Return the (x, y) coordinate for the center point of the cell that contains the specified text.  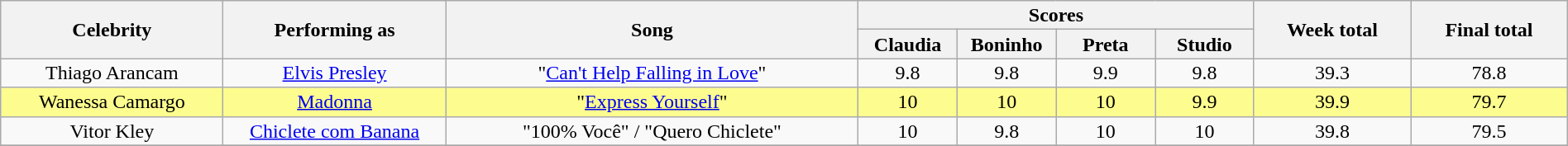
39.8 (1331, 130)
Celebrity (112, 30)
Chiclete com Banana (334, 130)
"Express Yourself" (652, 102)
Thiago Arancam (112, 73)
79.5 (1489, 130)
Claudia (908, 45)
Studio (1205, 45)
78.8 (1489, 73)
39.3 (1331, 73)
Vitor Kley (112, 130)
39.9 (1331, 102)
Madonna (334, 102)
Performing as (334, 30)
Wanessa Camargo (112, 102)
79.7 (1489, 102)
"Can't Help Falling in Love" (652, 73)
Scores (1056, 15)
Song (652, 30)
"100% Você" / "Quero Chiclete" (652, 130)
Final total (1489, 30)
Boninho (1006, 45)
Preta (1106, 45)
Elvis Presley (334, 73)
Week total (1331, 30)
